Pinpoint the cell where the given text exists, returning its [x, y] midpoint coordinate. 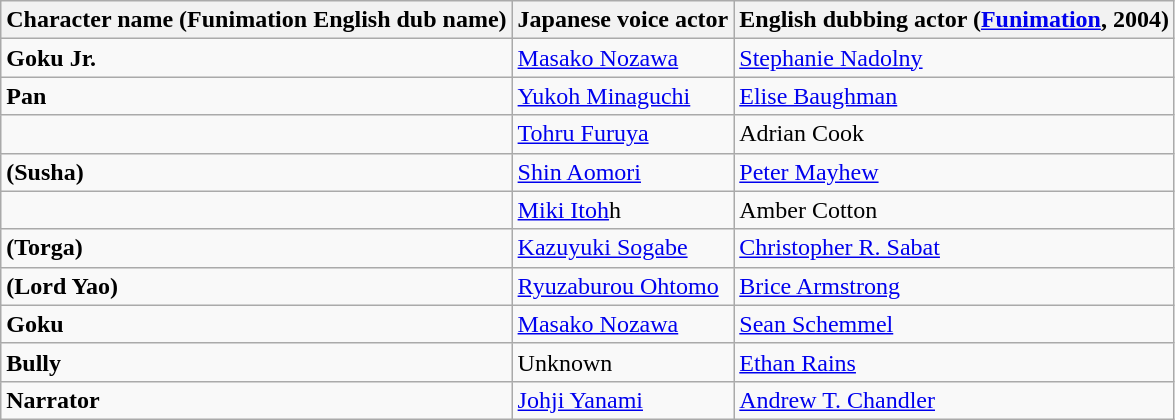
Ryuzaburou Ohtomo [623, 286]
Pan [256, 96]
Amber Cotton [954, 210]
Goku [256, 324]
Brice Armstrong [954, 286]
Narrator [256, 400]
Shin Aomori [623, 172]
Ethan Rains [954, 362]
Japanese voice actor [623, 20]
Andrew T. Chandler [954, 400]
Tohru Furuya [623, 134]
(Lord Yao) [256, 286]
Adrian Cook [954, 134]
Peter Mayhew [954, 172]
Sean Schemmel [954, 324]
Goku Jr. [256, 58]
Character name (Funimation English dub name) [256, 20]
(Torga) [256, 248]
Bully [256, 362]
Kazuyuki Sogabe [623, 248]
English dubbing actor (Funimation, 2004) [954, 20]
Miki Itohh [623, 210]
Elise Baughman [954, 96]
Yukoh Minaguchi [623, 96]
Christopher R. Sabat [954, 248]
(Susha) [256, 172]
Johji Yanami [623, 400]
Unknown [623, 362]
Stephanie Nadolny [954, 58]
